Identify which cell holds the provided text, then report its (x, y) central coordinate. 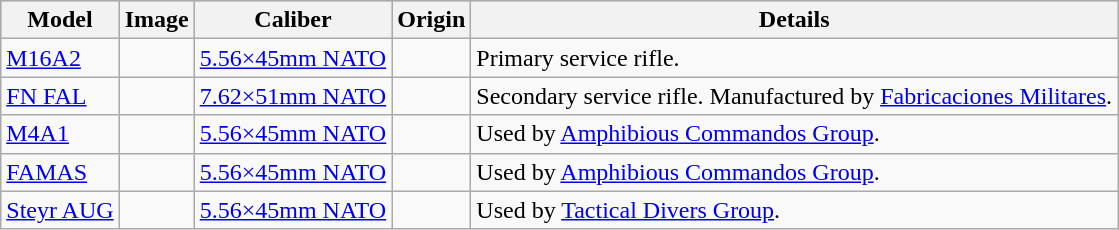
Model (60, 20)
FAMAS (60, 172)
Caliber (293, 20)
M16A2 (60, 58)
Details (794, 20)
Image (156, 20)
Steyr AUG (60, 210)
Primary service rifle. (794, 58)
Secondary service rifle. Manufactured by Fabricaciones Militares. (794, 96)
FN FAL (60, 96)
M4A1 (60, 134)
Origin (432, 20)
Used by Tactical Divers Group. (794, 210)
7.62×51mm NATO (293, 96)
